Provide the [X, Y] coordinate of the cell's center where the given text is located.  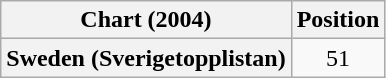
Sweden (Sverigetopplistan) [146, 58]
51 [338, 58]
Position [338, 20]
Chart (2004) [146, 20]
